Locate the cell with the specified text and output its [X, Y] center coordinate. 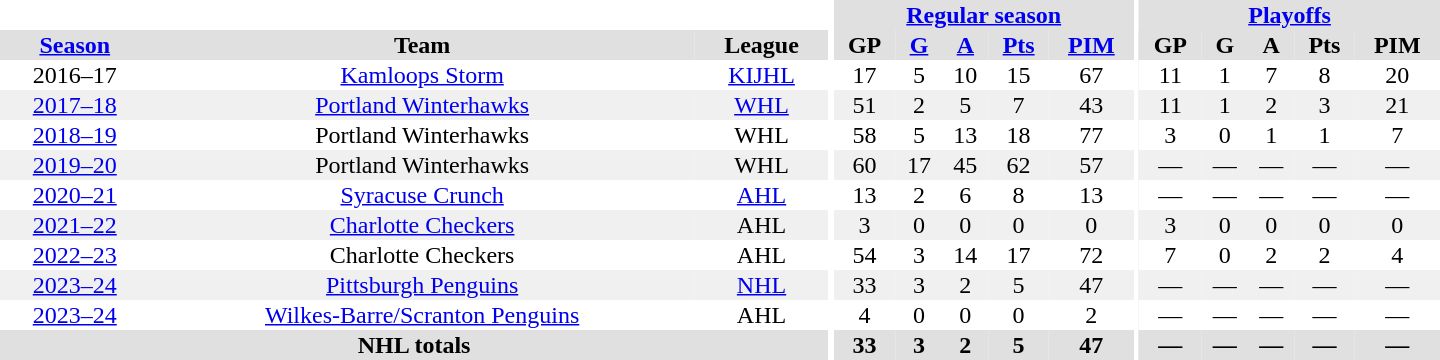
14 [965, 255]
2022–23 [75, 255]
54 [864, 255]
NHL totals [414, 345]
67 [1092, 75]
10 [965, 75]
72 [1092, 255]
58 [864, 135]
Wilkes-Barre/Scranton Penguins [422, 315]
43 [1092, 105]
Team [422, 45]
21 [1397, 105]
2018–19 [75, 135]
2021–22 [75, 225]
KIJHL [762, 75]
Regular season [984, 15]
77 [1092, 135]
Season [75, 45]
2019–20 [75, 165]
Playoffs [1290, 15]
NHL [762, 285]
Syracuse Crunch [422, 195]
Kamloops Storm [422, 75]
2016–17 [75, 75]
2017–18 [75, 105]
League [762, 45]
62 [1019, 165]
57 [1092, 165]
60 [864, 165]
Pittsburgh Penguins [422, 285]
20 [1397, 75]
6 [965, 195]
45 [965, 165]
2020–21 [75, 195]
15 [1019, 75]
51 [864, 105]
18 [1019, 135]
